Extract the (X, Y) coordinate from the center of the cell holding the provided text.  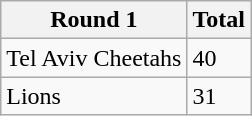
Total (219, 20)
40 (219, 58)
Lions (94, 96)
31 (219, 96)
Round 1 (94, 20)
Tel Aviv Cheetahs (94, 58)
